Capture the cell that displays the provided text and extract its (X, Y) central coordinate. 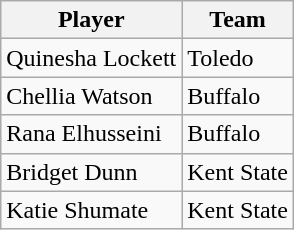
Bridget Dunn (92, 172)
Rana Elhusseini (92, 134)
Player (92, 20)
Quinesha Lockett (92, 58)
Toledo (238, 58)
Katie Shumate (92, 210)
Team (238, 20)
Chellia Watson (92, 96)
